Return the [x, y] coordinate for the center point of the cell that contains the specified text.  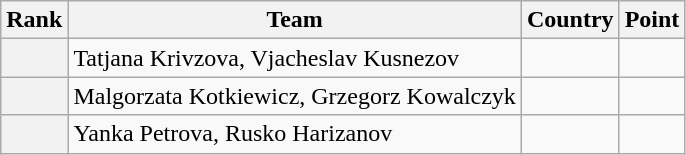
Rank [34, 20]
Malgorzata Kotkiewicz, Grzegorz Kowalczyk [295, 96]
Point [652, 20]
Country [570, 20]
Tatjana Krivzova, Vjacheslav Kusnezov [295, 58]
Yanka Petrova, Rusko Harizanov [295, 134]
Team [295, 20]
